Pinpoint the cell where the given text exists, returning its (X, Y) midpoint coordinate. 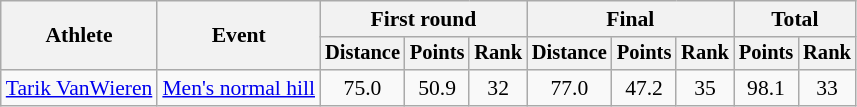
Event (238, 36)
First round (424, 19)
Final (630, 19)
Tarik VanWieren (80, 88)
75.0 (362, 88)
50.9 (437, 88)
33 (827, 88)
32 (498, 88)
Total (795, 19)
77.0 (570, 88)
98.1 (766, 88)
47.2 (644, 88)
35 (705, 88)
Athlete (80, 36)
Men's normal hill (238, 88)
